Return the (X, Y) coordinate for the center point of the cell that contains the specified text.  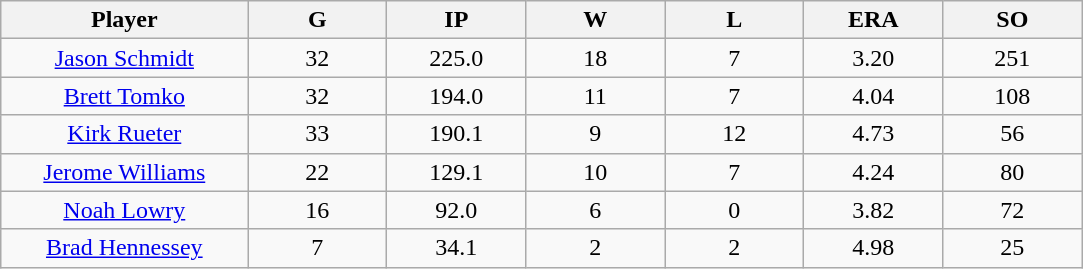
IP (456, 20)
G (318, 20)
9 (596, 134)
92.0 (456, 210)
Player (124, 20)
16 (318, 210)
ERA (874, 20)
Noah Lowry (124, 210)
10 (596, 172)
108 (1012, 96)
194.0 (456, 96)
4.98 (874, 248)
4.73 (874, 134)
4.24 (874, 172)
4.04 (874, 96)
L (734, 20)
Kirk Rueter (124, 134)
W (596, 20)
6 (596, 210)
12 (734, 134)
0 (734, 210)
72 (1012, 210)
34.1 (456, 248)
25 (1012, 248)
3.82 (874, 210)
33 (318, 134)
Brad Hennessey (124, 248)
11 (596, 96)
225.0 (456, 58)
SO (1012, 20)
Jason Schmidt (124, 58)
56 (1012, 134)
Jerome Williams (124, 172)
251 (1012, 58)
190.1 (456, 134)
18 (596, 58)
22 (318, 172)
129.1 (456, 172)
3.20 (874, 58)
80 (1012, 172)
Brett Tomko (124, 96)
